Determine the (X, Y) coordinate at the center of the cell enclosing the given text.  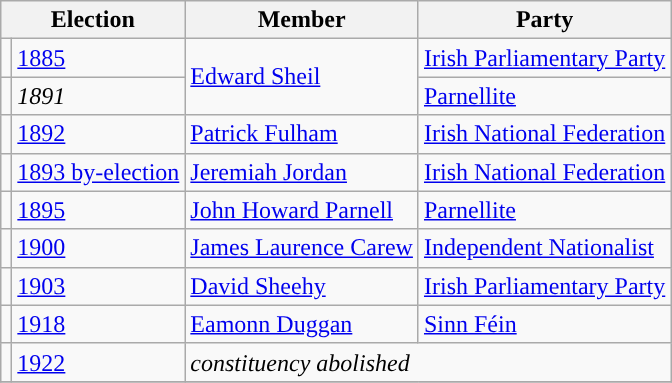
1885 (98, 58)
1892 (98, 134)
1922 (98, 362)
John Howard Parnell (302, 210)
constituency abolished (428, 362)
1900 (98, 248)
Jeremiah Jordan (302, 172)
Party (544, 20)
Eamonn Duggan (302, 324)
Patrick Fulham (302, 134)
1895 (98, 210)
1891 (98, 96)
Edward Sheil (302, 77)
Member (302, 20)
Independent Nationalist (544, 248)
Election (93, 20)
1918 (98, 324)
James Laurence Carew (302, 248)
1893 by-election (98, 172)
Sinn Féin (544, 324)
David Sheehy (302, 286)
1903 (98, 286)
